Scan for the cell matching the given text and deliver its (X, Y) coordinate at center. 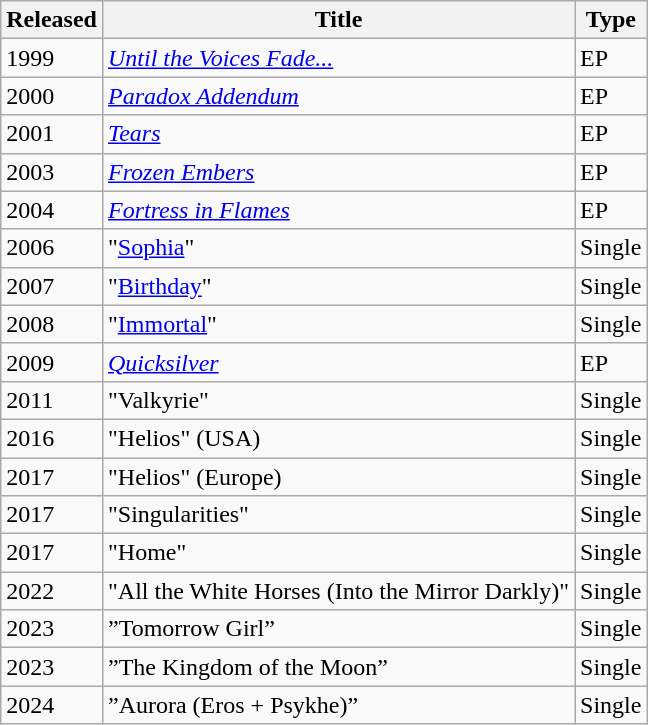
2001 (52, 134)
"Home" (338, 553)
Released (52, 20)
Fortress in Flames (338, 210)
"Immortal" (338, 324)
2016 (52, 438)
2000 (52, 96)
2003 (52, 172)
Quicksilver (338, 362)
Title (338, 20)
Paradox Addendum (338, 96)
"Helios" (Europe) (338, 477)
"Singularities" (338, 515)
Type (611, 20)
”Aurora (Eros + Psykhe)” (338, 705)
2009 (52, 362)
”Tomorrow Girl” (338, 629)
2022 (52, 591)
2008 (52, 324)
2024 (52, 705)
"All the White Horses (Into the Mirror Darkly)" (338, 591)
"Helios" (USA) (338, 438)
1999 (52, 58)
2011 (52, 400)
2004 (52, 210)
"Sophia" (338, 248)
Tears (338, 134)
"Valkyrie" (338, 400)
”The Kingdom of the Moon” (338, 667)
Until the Voices Fade... (338, 58)
Frozen Embers (338, 172)
"Birthday" (338, 286)
2006 (52, 248)
2007 (52, 286)
